Find where the given text appears and provide that cell's center as (x, y) coordinate. 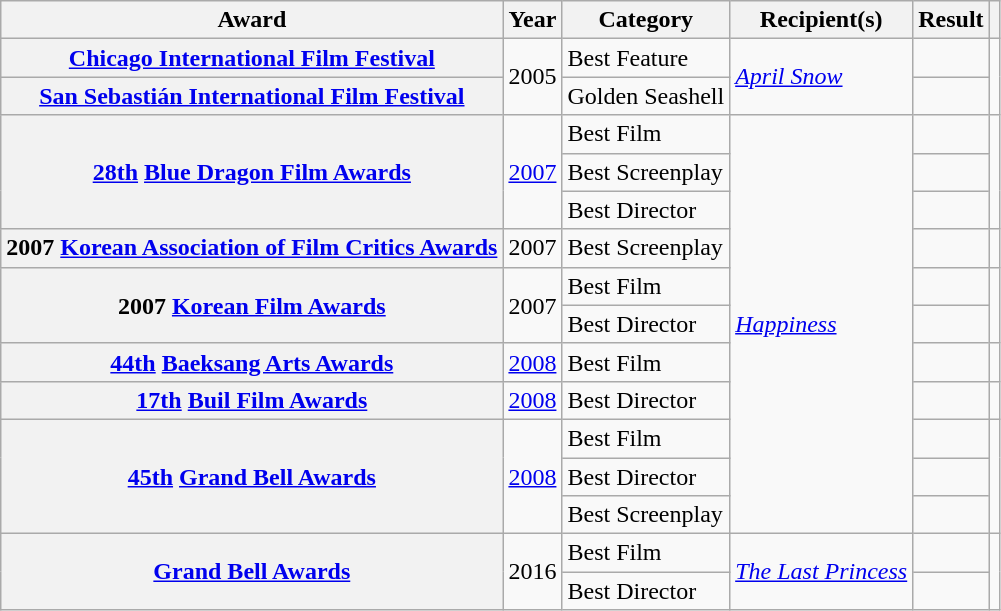
Result (951, 20)
Recipient(s) (822, 20)
Chicago International Film Festival (252, 58)
2016 (532, 572)
Award (252, 20)
April Snow (822, 77)
Best Feature (646, 58)
44th Baeksang Arts Awards (252, 362)
2005 (532, 77)
Golden Seashell (646, 96)
San Sebastián International Film Festival (252, 96)
Grand Bell Awards (252, 572)
Year (532, 20)
45th Grand Bell Awards (252, 476)
2007 Korean Film Awards (252, 305)
2007 Korean Association of Film Critics Awards (252, 248)
17th Buil Film Awards (252, 400)
Happiness (822, 324)
The Last Princess (822, 572)
Category (646, 20)
28th Blue Dragon Film Awards (252, 172)
